From the cell containing the given text, extract its center point as [x, y] coordinate. 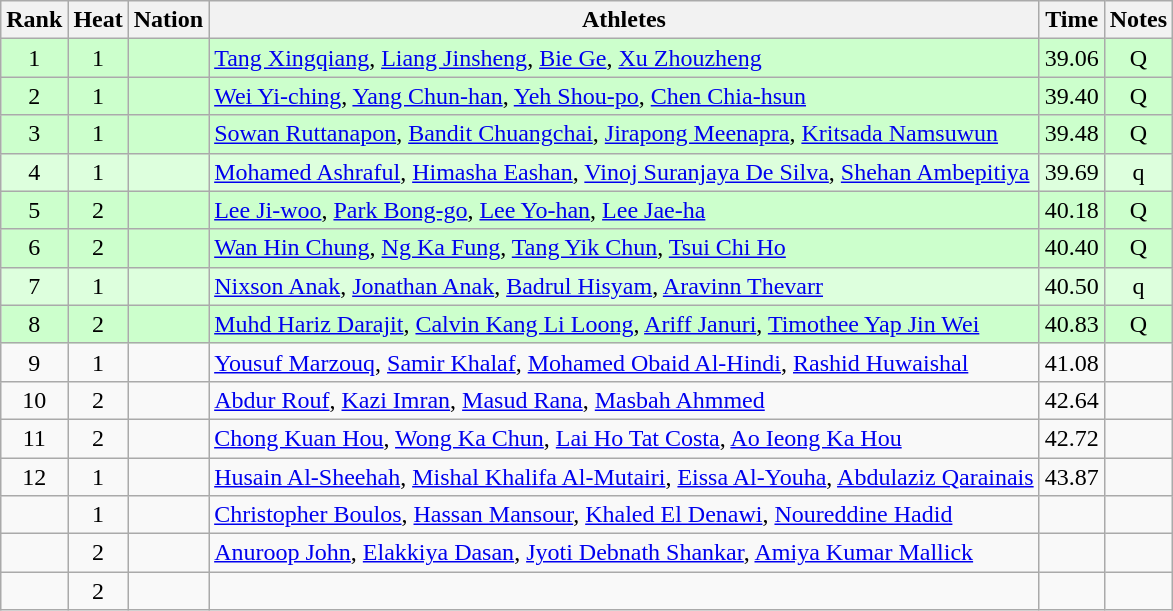
Anuroop John, Elakkiya Dasan, Jyoti Debnath Shankar, Amiya Kumar Mallick [624, 553]
39.06 [1072, 58]
Tang Xingqiang, Liang Jinsheng, Bie Ge, Xu Zhouzheng [624, 58]
39.69 [1072, 172]
40.50 [1072, 286]
Wei Yi-ching, Yang Chun-han, Yeh Shou-po, Chen Chia-hsun [624, 96]
Christopher Boulos, Hassan Mansour, Khaled El Denawi, Noureddine Hadid [624, 515]
10 [34, 400]
9 [34, 362]
40.18 [1072, 210]
Nixson Anak, Jonathan Anak, Badrul Hisyam, Aravinn Thevarr [624, 286]
5 [34, 210]
Nation [168, 20]
39.48 [1072, 134]
43.87 [1072, 477]
Time [1072, 20]
41.08 [1072, 362]
40.83 [1072, 324]
Notes [1138, 20]
Wan Hin Chung, Ng Ka Fung, Tang Yik Chun, Tsui Chi Ho [624, 248]
7 [34, 286]
39.40 [1072, 96]
Sowan Ruttanapon, Bandit Chuangchai, Jirapong Meenapra, Kritsada Namsuwun [624, 134]
Heat [98, 20]
42.72 [1072, 438]
Rank [34, 20]
12 [34, 477]
42.64 [1072, 400]
Chong Kuan Hou, Wong Ka Chun, Lai Ho Tat Costa, Ao Ieong Ka Hou [624, 438]
Abdur Rouf, Kazi Imran, Masud Rana, Masbah Ahmmed [624, 400]
11 [34, 438]
4 [34, 172]
Yousuf Marzouq, Samir Khalaf, Mohamed Obaid Al-Hindi, Rashid Huwaishal [624, 362]
Mohamed Ashraful, Himasha Eashan, Vinoj Suranjaya De Silva, Shehan Ambepitiya [624, 172]
6 [34, 248]
Lee Ji-woo, Park Bong-go, Lee Yo-han, Lee Jae-ha [624, 210]
Husain Al-Sheehah, Mishal Khalifa Al-Mutairi, Eissa Al-Youha, Abdulaziz Qarainais [624, 477]
3 [34, 134]
8 [34, 324]
40.40 [1072, 248]
Muhd Hariz Darajit, Calvin Kang Li Loong, Ariff Januri, Timothee Yap Jin Wei [624, 324]
Athletes [624, 20]
